Search for the cell housing the specified text and yield its [X, Y] center coordinate. 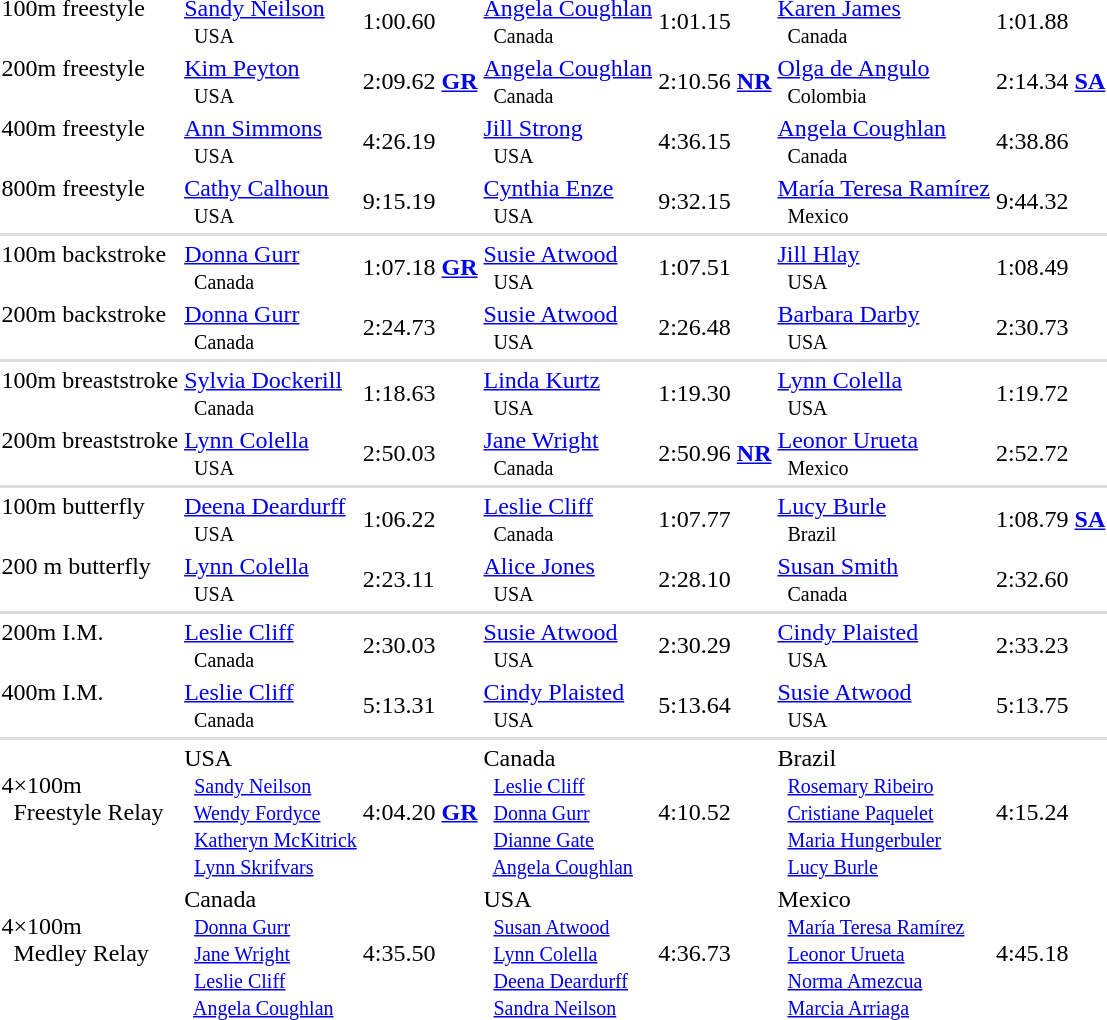
2:30.03 [420, 646]
2:28.10 [715, 580]
Canada Leslie Cliff Donna Gurr Dianne Gate Angela Coughlan [568, 812]
Linda Kurtz USA [568, 394]
Barbara Darby USA [884, 328]
Alice Jones USA [568, 580]
5:13.31 [420, 706]
Jane Wright Canada [568, 454]
2:30.73 [1050, 328]
Cynthia Enze USA [568, 202]
200m I.M. [90, 646]
Sylvia Dockerill Canada [271, 394]
2:32.60 [1050, 580]
200m backstroke [90, 328]
400m I.M. [90, 706]
1:06.22 [420, 520]
2:30.29 [715, 646]
1:07.18 GR [420, 268]
100m breaststroke [90, 394]
2:23.11 [420, 580]
400m freestyle [90, 142]
1:19.72 [1050, 394]
100m butterfly [90, 520]
María Teresa Ramírez Mexico [884, 202]
Lucy Burle Brazil [884, 520]
4:36.15 [715, 142]
4:15.24 [1050, 812]
4:10.52 [715, 812]
2:09.62 GR [420, 82]
Cathy Calhoun USA [271, 202]
1:18.63 [420, 394]
9:15.19 [420, 202]
Olga de Angulo Colombia [884, 82]
200m freestyle [90, 82]
Jill Hlay USA [884, 268]
Ann Simmons USA [271, 142]
200 m butterfly [90, 580]
1:08.49 [1050, 268]
1:08.79 SA [1050, 520]
9:32.15 [715, 202]
4×100m Freestyle Relay [90, 812]
Brazil Rosemary Ribeiro Cristiane Paquelet Maria Hungerbuler Lucy Burle [884, 812]
2:14.34 SA [1050, 82]
2:24.73 [420, 328]
1:07.77 [715, 520]
2:26.48 [715, 328]
2:50.96 NR [715, 454]
Kim Peyton USA [271, 82]
4:38.86 [1050, 142]
4:04.20 GR [420, 812]
Jill Strong USA [568, 142]
USA Sandy Neilson Wendy Fordyce Katheryn McKitrick Lynn Skrifvars [271, 812]
Deena Deardurff USA [271, 520]
4:26.19 [420, 142]
2:33.23 [1050, 646]
5:13.64 [715, 706]
2:50.03 [420, 454]
200m breaststroke [90, 454]
800m freestyle [90, 202]
Susan Smith Canada [884, 580]
5:13.75 [1050, 706]
2:52.72 [1050, 454]
2:10.56 NR [715, 82]
100m backstroke [90, 268]
1:07.51 [715, 268]
Leonor Urueta Mexico [884, 454]
1:19.30 [715, 394]
9:44.32 [1050, 202]
